Capture the cell that displays the provided text and extract its (X, Y) central coordinate. 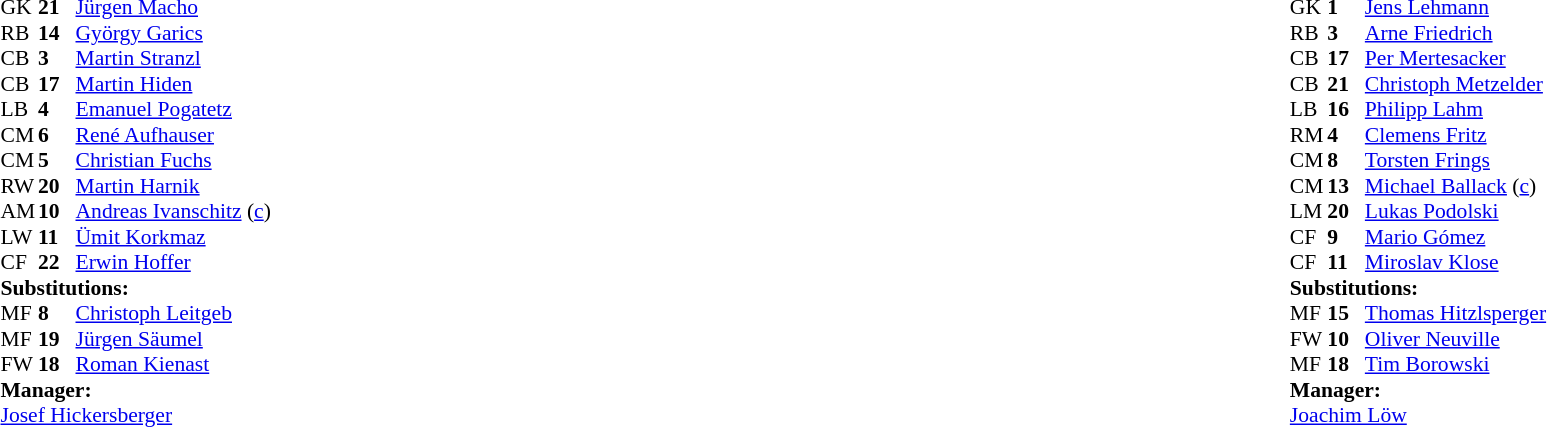
16 (1346, 109)
René Aufhauser (174, 135)
Tim Borowski (1456, 365)
Michael Ballack (c) (1456, 186)
Ümit Korkmaz (174, 237)
5 (57, 161)
15 (1346, 313)
Philipp Lahm (1456, 109)
Arne Friedrich (1456, 33)
13 (1346, 186)
György Garics (174, 33)
22 (57, 263)
Christoph Metzelder (1456, 84)
Miroslav Klose (1456, 263)
Christoph Leitgeb (174, 313)
6 (57, 135)
Mario Gómez (1456, 237)
RM (1309, 135)
9 (1346, 237)
Erwin Hoffer (174, 263)
Clemens Fritz (1456, 135)
Roman Kienast (174, 365)
Martin Harnik (174, 186)
14 (57, 33)
LW (19, 237)
Per Mertesacker (1456, 59)
Martin Hiden (174, 84)
RW (19, 186)
Jürgen Säumel (174, 339)
Emanuel Pogatetz (174, 109)
Martin Stranzl (174, 59)
LM (1309, 211)
AM (19, 211)
21 (1346, 84)
Oliver Neuville (1456, 339)
Lukas Podolski (1456, 211)
Andreas Ivanschitz (c) (174, 211)
Thomas Hitzlsperger (1456, 313)
Torsten Frings (1456, 161)
Christian Fuchs (174, 161)
19 (57, 339)
